Capture the cell that displays the provided text and extract its (x, y) central coordinate. 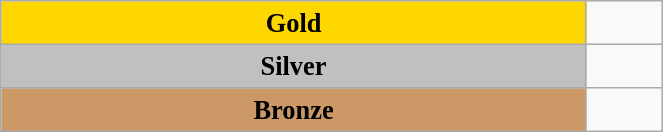
Gold (294, 22)
Silver (294, 66)
Bronze (294, 109)
